Return [x, y] of the center of cell containing provided text 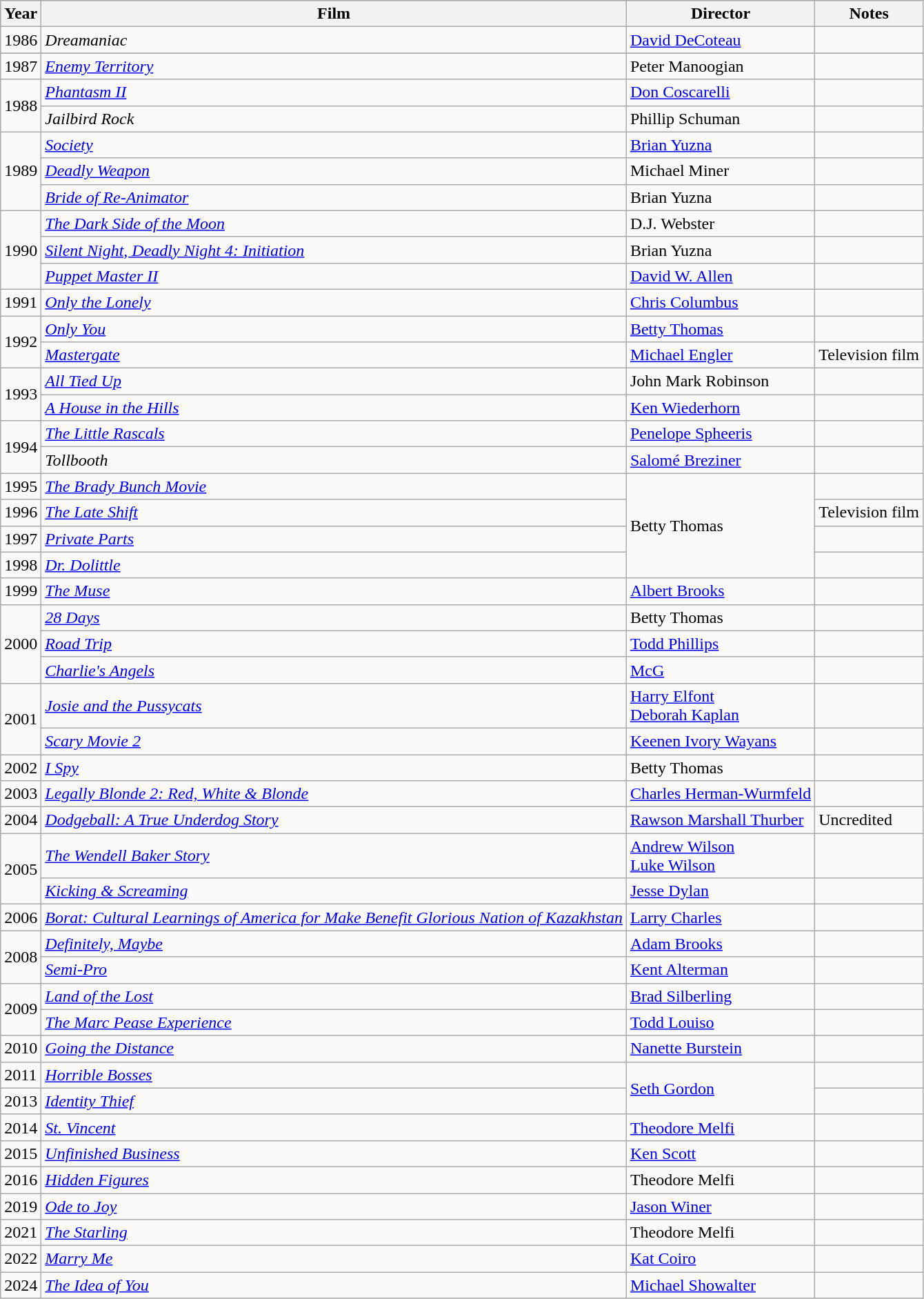
Going the Distance [334, 1049]
St. Vincent [334, 1127]
1996 [21, 513]
2013 [21, 1101]
The Little Rascals [334, 434]
1999 [21, 591]
Harry ElfontDeborah Kaplan [720, 705]
Charlie's Angels [334, 670]
2003 [21, 794]
Brad Silberling [720, 996]
Phillip Schuman [720, 119]
1993 [21, 395]
Bride of Re-Animator [334, 197]
Josie and the Pussycats [334, 705]
Seth Gordon [720, 1088]
Tollbooth [334, 460]
1994 [21, 447]
Deadly Weapon [334, 171]
1988 [21, 106]
Ken Wiederhorn [720, 408]
Ken Scott [720, 1153]
Enemy Territory [334, 66]
1989 [21, 171]
2021 [21, 1233]
Only the Lonely [334, 302]
Kicking & Screaming [334, 891]
John Mark Robinson [720, 381]
2001 [21, 719]
The Wendell Baker Story [334, 855]
1987 [21, 66]
2016 [21, 1180]
Dodgeball: A True Underdog Story [334, 820]
Borat: Cultural Learnings of America for Make Benefit Glorious Nation of Kazakhstan [334, 918]
All Tied Up [334, 381]
Dr. Dolittle [334, 565]
2014 [21, 1127]
Chris Columbus [720, 302]
The Idea of You [334, 1285]
The Muse [334, 591]
Don Coscarelli [720, 92]
Scary Movie 2 [334, 741]
David DeCoteau [720, 40]
Jesse Dylan [720, 891]
David W. Allen [720, 276]
The Late Shift [334, 513]
Land of the Lost [334, 996]
Adam Brooks [720, 944]
The Starling [334, 1233]
Private Parts [334, 539]
Silent Night, Deadly Night 4: Initiation [334, 250]
2004 [21, 820]
Larry Charles [720, 918]
Hidden Figures [334, 1180]
Road Trip [334, 644]
2005 [21, 869]
Keenen Ivory Wayans [720, 741]
Michael Miner [720, 171]
2010 [21, 1049]
2002 [21, 768]
Marry Me [334, 1259]
Year [21, 14]
Ode to Joy [334, 1207]
Film [334, 14]
Salomé Breziner [720, 460]
A House in the Hills [334, 408]
Charles Herman-Wurmfeld [720, 794]
1995 [21, 486]
Penelope Spheeris [720, 434]
McG [720, 670]
The Dark Side of the Moon [334, 224]
1990 [21, 250]
2000 [21, 644]
Mastergate [334, 355]
2024 [21, 1285]
Only You [334, 329]
Legally Blonde 2: Red, White & Blonde [334, 794]
2008 [21, 957]
Phantasm II [334, 92]
Kent Alterman [720, 970]
Semi-Pro [334, 970]
Albert Brooks [720, 591]
Unfinished Business [334, 1153]
Jailbird Rock [334, 119]
1998 [21, 565]
The Brady Bunch Movie [334, 486]
28 Days [334, 617]
Notes [869, 14]
2009 [21, 1009]
Dreamaniac [334, 40]
Identity Thief [334, 1101]
Todd Phillips [720, 644]
1986 [21, 40]
Jason Winer [720, 1207]
Puppet Master II [334, 276]
The Marc Pease Experience [334, 1022]
1991 [21, 302]
Michael Engler [720, 355]
I Spy [334, 768]
2022 [21, 1259]
1997 [21, 539]
Society [334, 145]
2019 [21, 1207]
D.J. Webster [720, 224]
Todd Louiso [720, 1022]
Andrew WilsonLuke Wilson [720, 855]
Rawson Marshall Thurber [720, 820]
Michael Showalter [720, 1285]
2011 [21, 1075]
Kat Coiro [720, 1259]
Peter Manoogian [720, 66]
2006 [21, 918]
Uncredited [869, 820]
1992 [21, 342]
Nanette Burstein [720, 1049]
Definitely, Maybe [334, 944]
2015 [21, 1153]
Director [720, 14]
Horrible Bosses [334, 1075]
